Output the (x, y) coordinate of the center of the cell containing the given text.  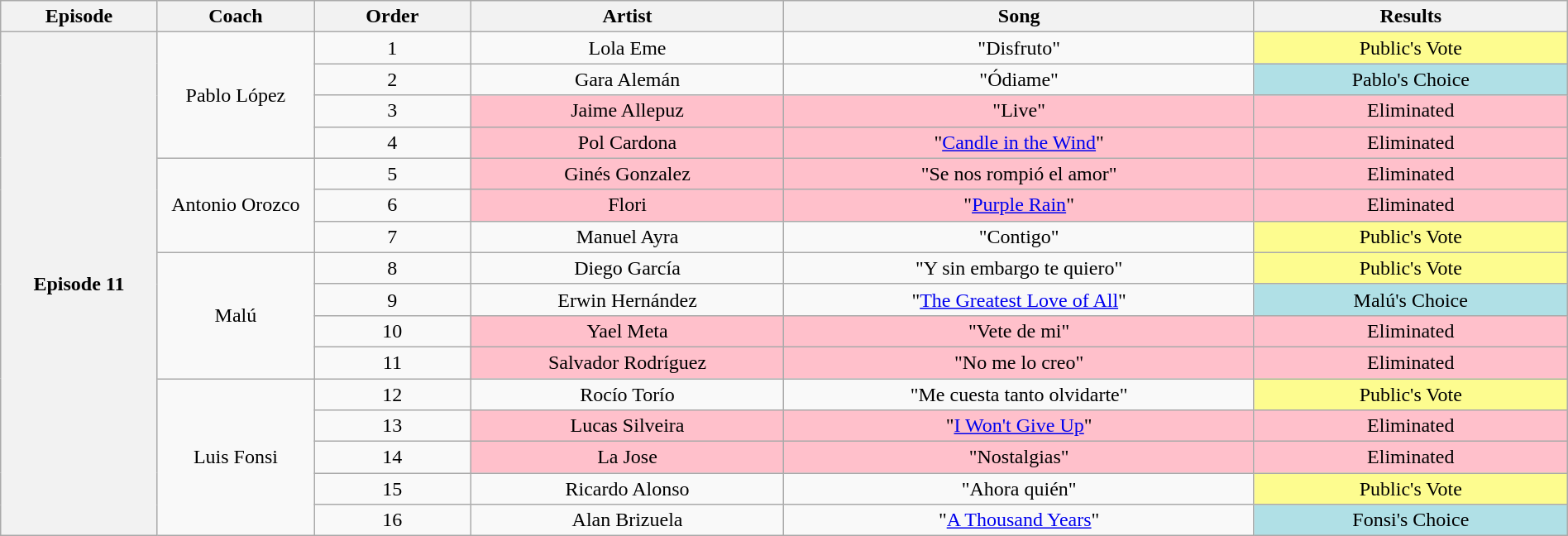
"Ahora quién" (1019, 489)
5 (392, 174)
Episode (79, 17)
Alan Brizuela (627, 520)
"Se nos rompió el amor" (1019, 174)
Pablo's Choice (1411, 79)
10 (392, 331)
Song (1019, 17)
Results (1411, 17)
"Disfruto" (1019, 48)
6 (392, 205)
"Ódiame" (1019, 79)
"Purple Rain" (1019, 205)
Pablo López (235, 95)
"The Greatest Love of All" (1019, 299)
11 (392, 362)
2 (392, 79)
Antonio Orozco (235, 205)
"Y sin embargo te quiero" (1019, 268)
"I Won't Give Up" (1019, 426)
3 (392, 111)
Luis Fonsi (235, 457)
"Vete de mi" (1019, 331)
Lucas Silveira (627, 426)
16 (392, 520)
Manuel Ayra (627, 237)
Flori (627, 205)
7 (392, 237)
1 (392, 48)
Coach (235, 17)
Ginés Gonzalez (627, 174)
"Candle in the Wind" (1019, 142)
9 (392, 299)
Rocío Torío (627, 395)
Malú (235, 315)
Pol Cardona (627, 142)
15 (392, 489)
"Contigo" (1019, 237)
Malú's Choice (1411, 299)
Artist (627, 17)
Salvador Rodríguez (627, 362)
12 (392, 395)
14 (392, 457)
Fonsi's Choice (1411, 520)
Order (392, 17)
"Me cuesta tanto olvidarte" (1019, 395)
8 (392, 268)
13 (392, 426)
Episode 11 (79, 285)
4 (392, 142)
"A Thousand Years" (1019, 520)
Ricardo Alonso (627, 489)
Lola Eme (627, 48)
Diego García (627, 268)
"No me lo creo" (1019, 362)
"Live" (1019, 111)
La Jose (627, 457)
Erwin Hernández (627, 299)
Yael Meta (627, 331)
Gara Alemán (627, 79)
"Nostalgias" (1019, 457)
Jaime Allepuz (627, 111)
